Return (x, y) of the center of cell containing provided text 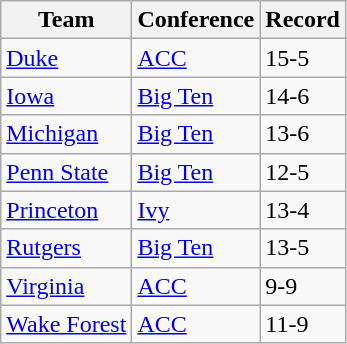
13-6 (303, 134)
Princeton (66, 210)
Penn State (66, 172)
14-6 (303, 96)
Record (303, 20)
Rutgers (66, 248)
Michigan (66, 134)
Virginia (66, 286)
15-5 (303, 58)
Ivy (196, 210)
11-9 (303, 324)
Team (66, 20)
12-5 (303, 172)
Conference (196, 20)
13-4 (303, 210)
13-5 (303, 248)
Duke (66, 58)
9-9 (303, 286)
Wake Forest (66, 324)
Iowa (66, 96)
